Locate the cell with the specified text and output its (x, y) center coordinate. 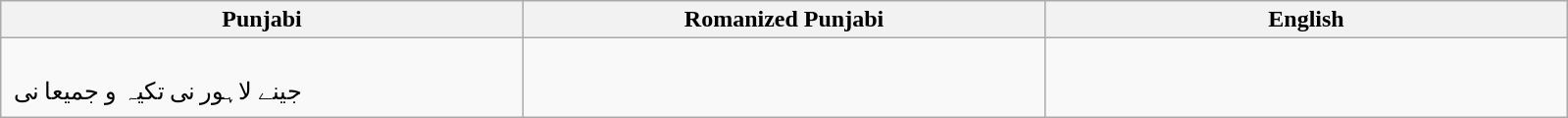
Romanized Punjabi (784, 20)
جینے لاہور نی تکیہ و جمیعا نی (262, 79)
Punjabi (262, 20)
English (1306, 20)
